Scan for the cell matching the given text and deliver its (X, Y) coordinate at center. 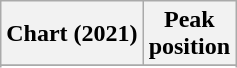
Chart (2021) (72, 34)
Peakposition (189, 34)
